Capture the cell that displays the provided text and extract its [X, Y] central coordinate. 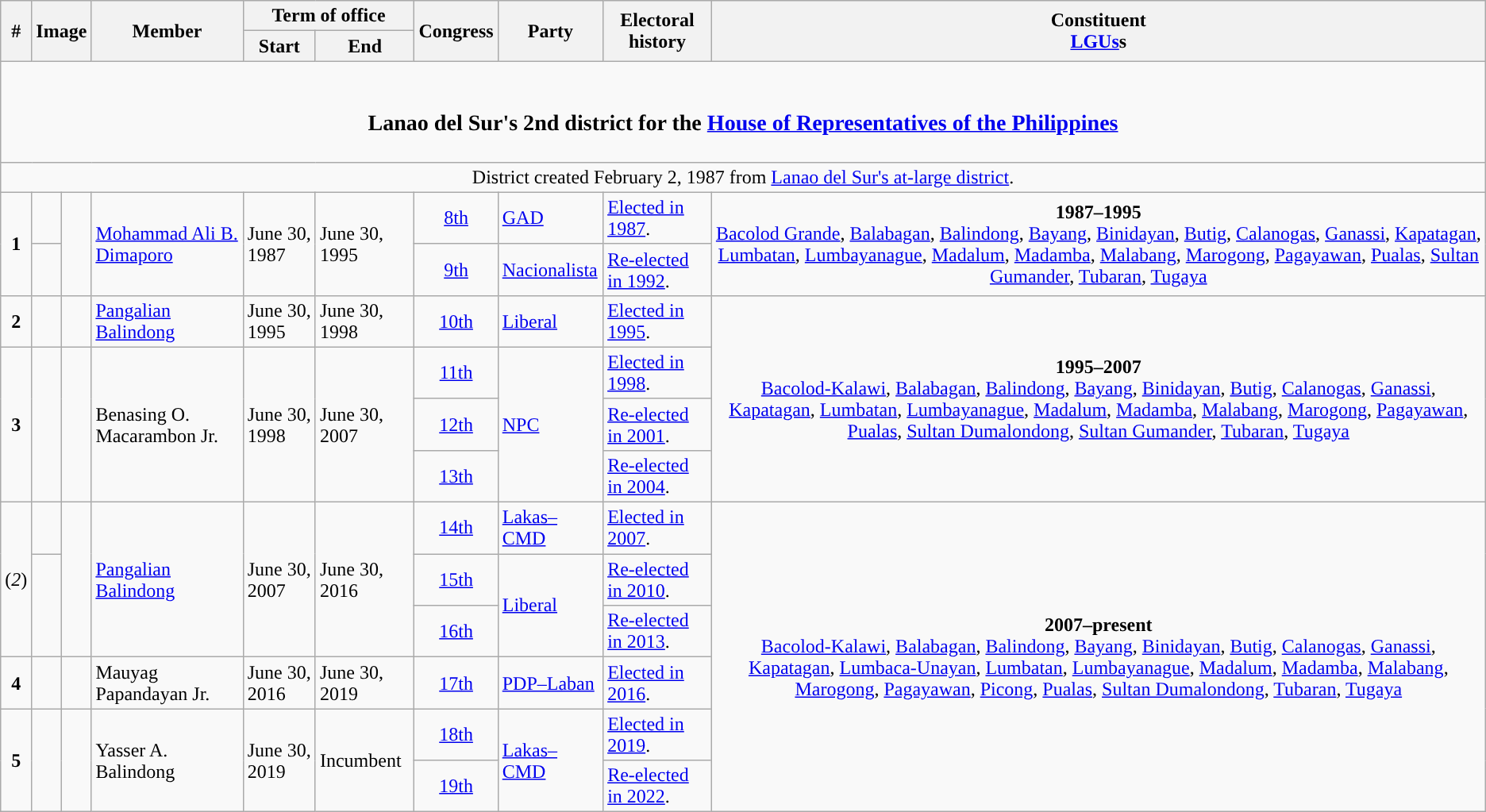
Elected in 1995. [657, 321]
18th [456, 735]
Mohammad Ali B. Dimaporo [167, 244]
Term of office [329, 16]
17th [456, 683]
ConstituentLGUss [1099, 31]
District created February 2, 1987 from Lanao del Sur's at-large district. [743, 177]
13th [456, 476]
Mauyag Papandayan Jr. [167, 683]
3 [16, 424]
Image [62, 31]
Re-elected in 2010. [657, 579]
# [16, 31]
June 30, 1987 [279, 244]
Benasing O. Macarambon Jr. [167, 424]
Electoral history [657, 31]
Re-elected in 2004. [657, 476]
Re-elected in 2013. [657, 632]
Member [167, 31]
Elected in 1987. [657, 217]
Nacionalista [550, 270]
Elected in 2016. [657, 683]
2 [16, 321]
Party [550, 31]
1 [16, 244]
15th [456, 579]
Start [279, 46]
8th [456, 217]
Re-elected in 2022. [657, 786]
19th [456, 786]
Incumbent [364, 760]
9th [456, 270]
Yasser A. Balindong [167, 760]
12th [456, 424]
5 [16, 760]
Elected in 2019. [657, 735]
10th [456, 321]
Elected in 1998. [657, 373]
End [364, 46]
Elected in 2007. [657, 529]
Lanao del Sur's 2nd district for the House of Representatives of the Philippines [743, 111]
11th [456, 373]
PDP–Laban [550, 683]
4 [16, 683]
16th [456, 632]
Re-elected in 2001. [657, 424]
Congress [456, 31]
NPC [550, 424]
Re-elected in 1992. [657, 270]
GAD [550, 217]
14th [456, 529]
(2) [16, 579]
